Return the (X, Y) coordinate for the center point of the cell that contains the specified text.  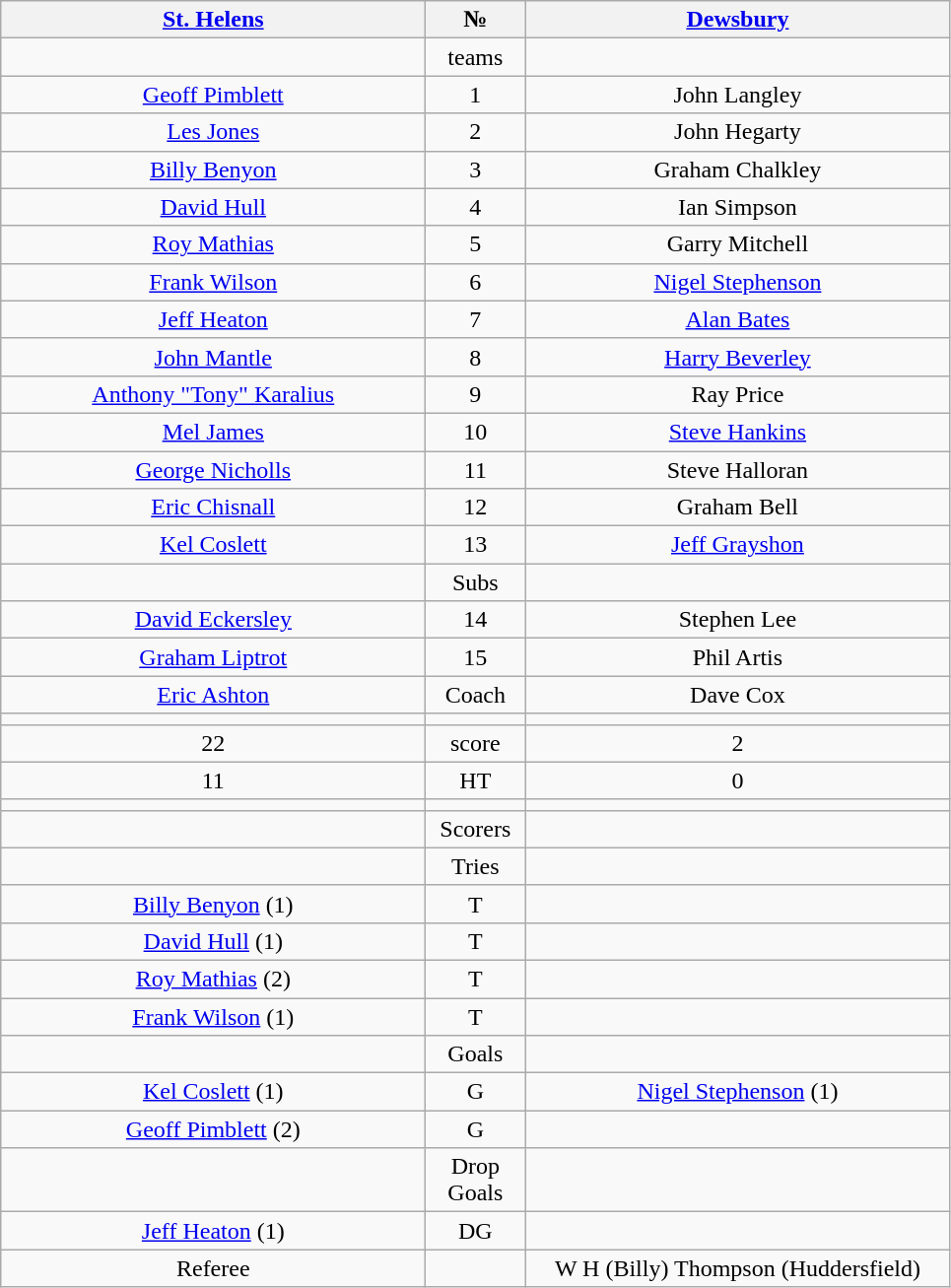
score (475, 743)
10 (475, 432)
7 (475, 319)
Billy Benyon (1) (213, 904)
Les Jones (213, 132)
9 (475, 394)
Dave Cox (737, 695)
Ian Simpson (737, 207)
Roy Mathias (213, 244)
№ (475, 20)
3 (475, 169)
DG (475, 1231)
Roy Mathias (2) (213, 979)
Steve Halloran (737, 470)
Kel Coslett (213, 545)
Graham Chalkley (737, 169)
Eric Chisnall (213, 508)
8 (475, 357)
Geoff Pimblett (2) (213, 1129)
13 (475, 545)
Steve Hankins (737, 432)
12 (475, 508)
Dewsbury (737, 20)
Jeff Heaton (1) (213, 1231)
4 (475, 207)
14 (475, 620)
Jeff Grayshon (737, 545)
0 (737, 780)
Mel James (213, 432)
Graham Liptrot (213, 657)
Geoff Pimblett (213, 95)
Kel Coslett (1) (213, 1092)
George Nicholls (213, 470)
22 (213, 743)
teams (475, 57)
Eric Ashton (213, 695)
St. Helens (213, 20)
Goals (475, 1054)
Scorers (475, 829)
David Hull (213, 207)
Garry Mitchell (737, 244)
Nigel Stephenson (1) (737, 1092)
6 (475, 282)
John Langley (737, 95)
John Mantle (213, 357)
Nigel Stephenson (737, 282)
Drop Goals (475, 1181)
David Eckersley (213, 620)
Tries (475, 866)
David Hull (1) (213, 941)
John Hegarty (737, 132)
Jeff Heaton (213, 319)
Ray Price (737, 394)
Alan Bates (737, 319)
Anthony "Tony" Karalius (213, 394)
Stephen Lee (737, 620)
Graham Bell (737, 508)
Frank Wilson (1) (213, 1016)
15 (475, 657)
Frank Wilson (213, 282)
Coach (475, 695)
1 (475, 95)
Phil Artis (737, 657)
5 (475, 244)
Subs (475, 582)
Billy Benyon (213, 169)
W H (Billy) Thompson (Huddersfield) (737, 1268)
Referee (213, 1268)
Harry Beverley (737, 357)
HT (475, 780)
